Return the (X, Y) coordinate for the center point of the cell that contains the specified text.  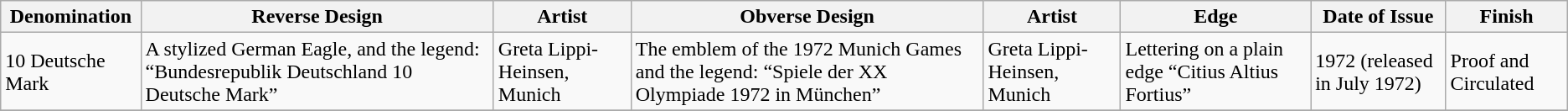
10 Deutsche Mark (70, 71)
1972 (released in July 1972) (1379, 71)
Proof and Circulated (1506, 71)
The emblem of the 1972 Munich Games and the legend: “Spiele der XX Olympiade 1972 in München” (807, 71)
Lettering on a plain edge “Citius Altius Fortius” (1216, 71)
Obverse Design (807, 17)
Date of Issue (1379, 17)
Edge (1216, 17)
Reverse Design (317, 17)
Denomination (70, 17)
A stylized German Eagle, and the legend: “Bundesrepublik Deutschland 10 Deutsche Mark” (317, 71)
Finish (1506, 17)
